Return (x, y) of the center of cell containing provided text 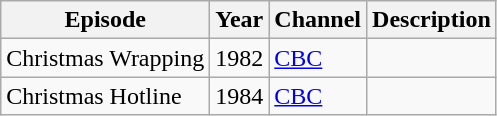
Channel (318, 20)
Year (240, 20)
Episode (106, 20)
Description (432, 20)
1982 (240, 58)
Christmas Hotline (106, 96)
1984 (240, 96)
Christmas Wrapping (106, 58)
